For the text-containing cell, return its midpoint in (X, Y) coordinate format. 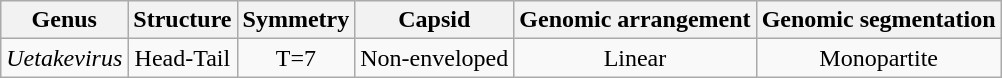
Genomic arrangement (635, 20)
T=7 (296, 58)
Linear (635, 58)
Structure (182, 20)
Genus (64, 20)
Genomic segmentation (878, 20)
Capsid (434, 20)
Non-enveloped (434, 58)
Monopartite (878, 58)
Uetakevirus (64, 58)
Head-Tail (182, 58)
Symmetry (296, 20)
